Find where the given text appears and provide that cell's center as (X, Y) coordinate. 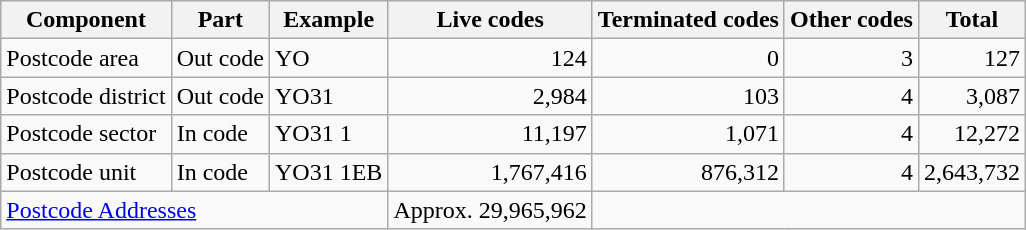
Total (972, 20)
103 (688, 96)
Part (220, 20)
YO31 1 (329, 134)
Postcode sector (86, 134)
1,071 (688, 134)
Live codes (490, 20)
2,643,732 (972, 172)
YO31 1EB (329, 172)
Postcode Addresses (194, 210)
12,272 (972, 134)
3 (851, 58)
Component (86, 20)
Postcode unit (86, 172)
0 (688, 58)
2,984 (490, 96)
Postcode district (86, 96)
YO31 (329, 96)
11,197 (490, 134)
Postcode area (86, 58)
YO (329, 58)
124 (490, 58)
Approx. 29,965,962 (490, 210)
Terminated codes (688, 20)
3,087 (972, 96)
Other codes (851, 20)
1,767,416 (490, 172)
Example (329, 20)
127 (972, 58)
876,312 (688, 172)
